Detect which cell encompasses the target text, then output its [x, y] center coordinate. 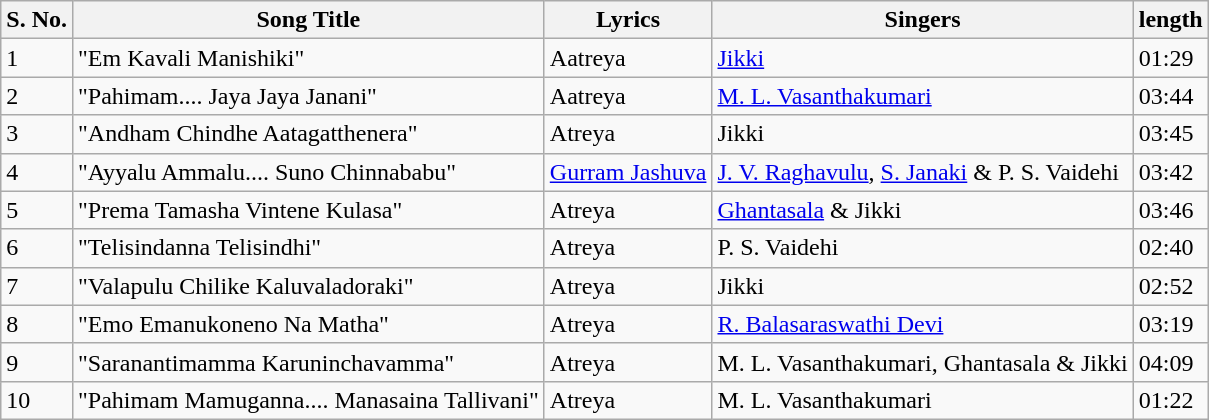
Ghantasala & Jikki [922, 210]
1 [37, 58]
S. No. [37, 20]
M. L. Vasanthakumari, Ghantasala & Jikki [922, 362]
01:22 [1170, 400]
02:52 [1170, 286]
4 [37, 172]
5 [37, 210]
P. S. Vaidehi [922, 248]
8 [37, 324]
7 [37, 286]
R. Balasaraswathi Devi [922, 324]
10 [37, 400]
Singers [922, 20]
"Andham Chindhe Aatagatthenera" [308, 134]
04:09 [1170, 362]
J. V. Raghavulu, S. Janaki & P. S. Vaidehi [922, 172]
"Ayyalu Ammalu.... Suno Chinnababu" [308, 172]
"Saranantimamma Karuninchavamma" [308, 362]
6 [37, 248]
"Emo Emanukoneno Na Matha" [308, 324]
"Telisindanna Telisindhi" [308, 248]
Gurram Jashuva [628, 172]
2 [37, 96]
"Pahimam.... Jaya Jaya Janani" [308, 96]
03:46 [1170, 210]
length [1170, 20]
Lyrics [628, 20]
"Valapulu Chilike Kaluvaladoraki" [308, 286]
"Em Kavali Manishiki" [308, 58]
01:29 [1170, 58]
"Prema Tamasha Vintene Kulasa" [308, 210]
03:42 [1170, 172]
03:44 [1170, 96]
Song Title [308, 20]
3 [37, 134]
"Pahimam Mamuganna.... Manasaina Tallivani" [308, 400]
02:40 [1170, 248]
9 [37, 362]
03:19 [1170, 324]
03:45 [1170, 134]
